Provide the [X, Y] coordinate of the cell's center where the given text is located.  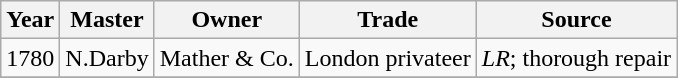
LR; thorough repair [576, 58]
N.Darby [107, 58]
Mather & Co. [226, 58]
Year [30, 20]
Trade [388, 20]
London privateer [388, 58]
1780 [30, 58]
Source [576, 20]
Master [107, 20]
Owner [226, 20]
